Find where the given text appears and provide that cell's center as (x, y) coordinate. 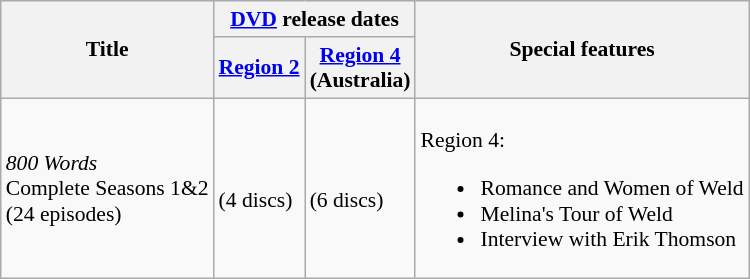
Title (108, 50)
DVD release dates (315, 19)
(6 discs) (360, 188)
Special features (582, 50)
Region 2 (260, 68)
(4 discs) (260, 188)
800 WordsComplete Seasons 1&2(24 episodes) (108, 188)
Region 4:Romance and Women of WeldMelina's Tour of WeldInterview with Erik Thomson (582, 188)
Region 4(Australia) (360, 68)
